Scan for the cell matching the given text and deliver its (x, y) coordinate at center. 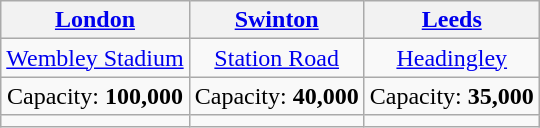
Capacity: 100,000 (95, 96)
Wembley Stadium (95, 58)
Swinton (276, 20)
London (95, 20)
Station Road (276, 58)
Capacity: 35,000 (452, 96)
Capacity: 40,000 (276, 96)
Leeds (452, 20)
Headingley (452, 58)
